Find where the given text appears and provide that cell's center as [x, y] coordinate. 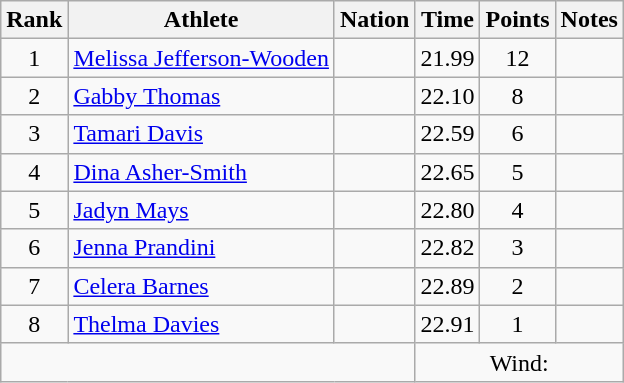
Celera Barnes [202, 286]
Notes [589, 20]
22.10 [448, 96]
Tamari Davis [202, 134]
Rank [34, 20]
Nation [374, 20]
21.99 [448, 58]
Jadyn Mays [202, 210]
Jenna Prandini [202, 248]
22.80 [448, 210]
Points [518, 20]
22.91 [448, 324]
Gabby Thomas [202, 96]
Athlete [202, 20]
Wind: [520, 362]
22.82 [448, 248]
Time [448, 20]
22.59 [448, 134]
12 [518, 58]
Dina Asher-Smith [202, 172]
22.65 [448, 172]
22.89 [448, 286]
Thelma Davies [202, 324]
7 [34, 286]
Melissa Jefferson-Wooden [202, 58]
